Locate the cell with the specified text and output its (x, y) center coordinate. 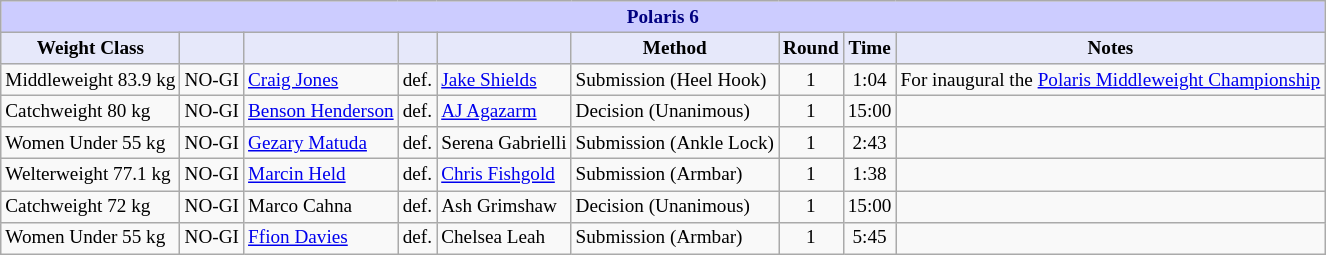
Catchweight 80 kg (90, 111)
Method (674, 48)
For inaugural the Polaris Middleweight Championship (1110, 80)
1:04 (870, 80)
1:38 (870, 175)
Round (812, 48)
Welterweight 77.1 kg (90, 175)
Ffion Davies (320, 238)
AJ Agazarm (504, 111)
Time (870, 48)
Marco Cahna (320, 206)
Chelsea Leah (504, 238)
Gezary Matuda (320, 143)
Benson Henderson (320, 111)
Polaris 6 (663, 17)
Ash Grimshaw (504, 206)
Jake Shields (504, 80)
2:43 (870, 143)
Chris Fishgold (504, 175)
Notes (1110, 48)
Submission (Heel Hook) (674, 80)
Weight Class (90, 48)
5:45 (870, 238)
Middleweight 83.9 kg (90, 80)
Craig Jones (320, 80)
Marcin Held (320, 175)
Serena Gabrielli (504, 143)
Catchweight 72 kg (90, 206)
Submission (Ankle Lock) (674, 143)
